Scan for the cell matching the given text and deliver its [x, y] coordinate at center. 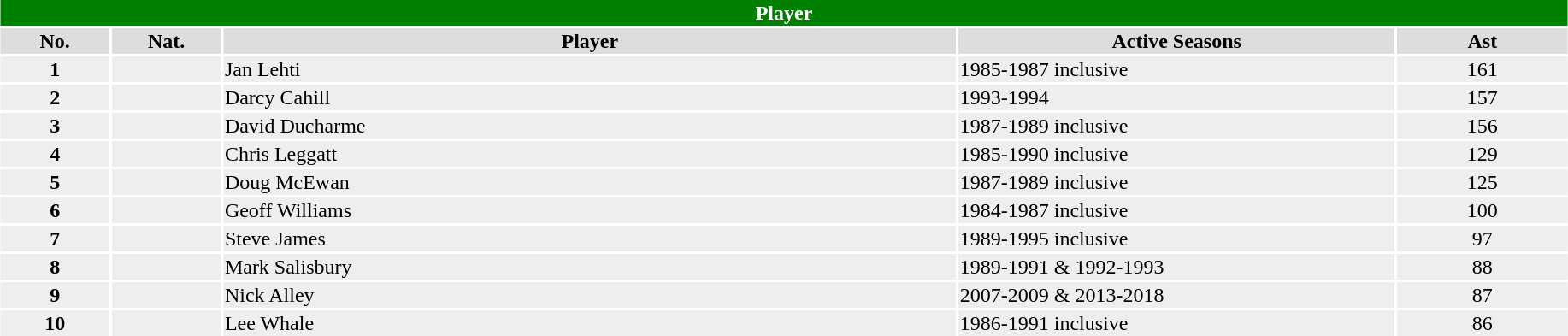
1993-1994 [1176, 97]
1989-1995 inclusive [1176, 239]
1 [55, 69]
3 [55, 126]
156 [1483, 126]
7 [55, 239]
10 [55, 323]
Doug McEwan [590, 182]
Chris Leggatt [590, 154]
125 [1483, 182]
Jan Lehti [590, 69]
Nick Alley [590, 295]
6 [55, 210]
5 [55, 182]
1989-1991 & 1992-1993 [1176, 267]
Active Seasons [1176, 41]
Darcy Cahill [590, 97]
Mark Salisbury [590, 267]
88 [1483, 267]
9 [55, 295]
86 [1483, 323]
1986-1991 inclusive [1176, 323]
161 [1483, 69]
1985-1987 inclusive [1176, 69]
129 [1483, 154]
David Ducharme [590, 126]
Lee Whale [590, 323]
4 [55, 154]
1985-1990 inclusive [1176, 154]
157 [1483, 97]
Steve James [590, 239]
1984-1987 inclusive [1176, 210]
Nat. [166, 41]
2 [55, 97]
Ast [1483, 41]
100 [1483, 210]
Geoff Williams [590, 210]
97 [1483, 239]
8 [55, 267]
87 [1483, 295]
2007-2009 & 2013-2018 [1176, 295]
No. [55, 41]
